Determine the [X, Y] coordinate at the center of the cell enclosing the given text.  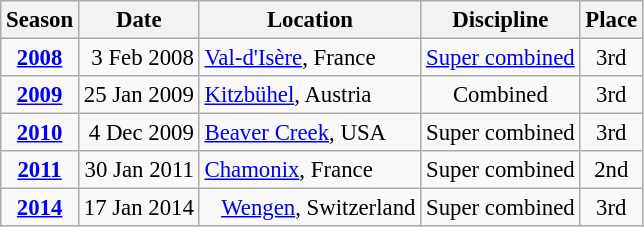
3 Feb 2008 [138, 58]
30 Jan 2011 [138, 170]
2009 [40, 95]
Wengen, Switzerland [310, 208]
2nd [611, 170]
Discipline [500, 20]
2008 [40, 58]
2011 [40, 170]
Kitzbühel, Austria [310, 95]
Location [310, 20]
Season [40, 20]
25 Jan 2009 [138, 95]
Chamonix, France [310, 170]
Combined [500, 95]
2014 [40, 208]
17 Jan 2014 [138, 208]
Date [138, 20]
Val-d'Isère, France [310, 58]
4 Dec 2009 [138, 133]
2010 [40, 133]
Beaver Creek, USA [310, 133]
Place [611, 20]
